Find where the given text appears and provide that cell's center as [x, y] coordinate. 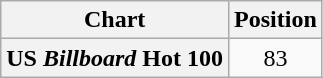
83 [276, 58]
Position [276, 20]
Chart [115, 20]
US Billboard Hot 100 [115, 58]
